Extract the [x, y] coordinate from the center of the cell holding the provided text.  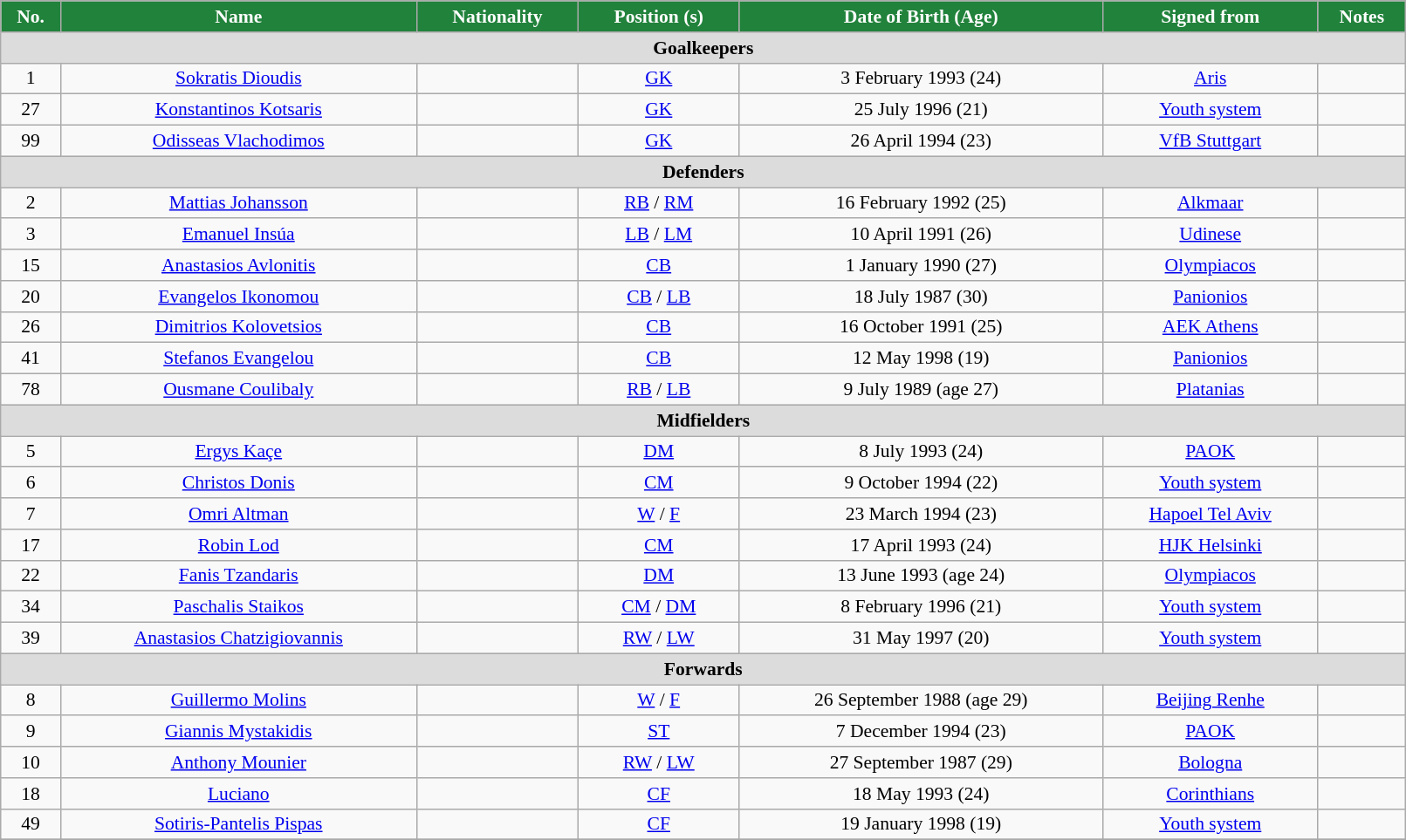
39 [31, 639]
Alkmaar [1211, 203]
17 April 1993 (24) [922, 545]
3 [31, 235]
Anastasios Avlonitis [238, 265]
CM / DM [659, 607]
2 [31, 203]
CB / LB [659, 297]
Robin Lod [238, 545]
Evangelos Ikonomou [238, 297]
Midfielders [703, 420]
Goalkeepers [703, 48]
Luciano [238, 794]
Bologna [1211, 762]
10 April 1991 (26) [922, 235]
Platanias [1211, 390]
Guillermo Molins [238, 700]
49 [31, 824]
12 May 1998 (19) [922, 359]
Nationality [497, 17]
Mattias Johansson [238, 203]
RB / LB [659, 390]
Ergys Kaçe [238, 452]
31 May 1997 (20) [922, 639]
Udinese [1211, 235]
16 October 1991 (25) [922, 327]
7 [31, 514]
5 [31, 452]
Notes [1361, 17]
7 December 1994 (23) [922, 732]
Beijing Renhe [1211, 700]
3 February 1993 (24) [922, 79]
Corinthians [1211, 794]
13 June 1993 (age 24) [922, 576]
26 April 1994 (23) [922, 141]
17 [31, 545]
99 [31, 141]
8 July 1993 (24) [922, 452]
VfB Stuttgart [1211, 141]
Forwards [703, 669]
27 September 1987 (29) [922, 762]
AEK Athens [1211, 327]
25 July 1996 (21) [922, 110]
10 [31, 762]
Fanis Tzandaris [238, 576]
78 [31, 390]
18 May 1993 (24) [922, 794]
9 July 1989 (age 27) [922, 390]
Date of Birth (Age) [922, 17]
Stefanos Evangelou [238, 359]
Signed from [1211, 17]
Anthony Mounier [238, 762]
Dimitrios Kolovetsios [238, 327]
Aris [1211, 79]
22 [31, 576]
41 [31, 359]
Emanuel Insúa [238, 235]
Paschalis Staikos [238, 607]
9 October 1994 (22) [922, 483]
26 [31, 327]
Defenders [703, 172]
No. [31, 17]
Omri Altman [238, 514]
Odisseas Vlachodimos [238, 141]
27 [31, 110]
Konstantinos Kotsaris [238, 110]
1 [31, 79]
RB / RM [659, 203]
LB / LM [659, 235]
9 [31, 732]
16 February 1992 (25) [922, 203]
Giannis Mystakidis [238, 732]
19 January 1998 (19) [922, 824]
8 [31, 700]
23 March 1994 (23) [922, 514]
15 [31, 265]
18 July 1987 (30) [922, 297]
8 February 1996 (21) [922, 607]
26 September 1988 (age 29) [922, 700]
18 [31, 794]
HJK Helsinki [1211, 545]
Sotiris-Pantelis Pispas [238, 824]
Anastasios Chatzigiovannis [238, 639]
34 [31, 607]
Hapoel Tel Aviv [1211, 514]
Sokratis Dioudis [238, 79]
Name [238, 17]
1 January 1990 (27) [922, 265]
Ousmane Coulibaly [238, 390]
6 [31, 483]
ST [659, 732]
20 [31, 297]
Position (s) [659, 17]
Christos Donis [238, 483]
